Extract the [x, y] coordinate from the center of the cell holding the provided text.  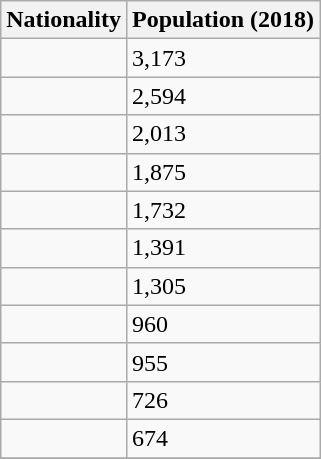
960 [222, 324]
674 [222, 438]
1,391 [222, 248]
1,732 [222, 210]
1,305 [222, 286]
Nationality [64, 20]
726 [222, 400]
Population (2018) [222, 20]
2,594 [222, 96]
2,013 [222, 134]
1,875 [222, 172]
3,173 [222, 58]
955 [222, 362]
